Scan for the cell matching the given text and deliver its (x, y) coordinate at center. 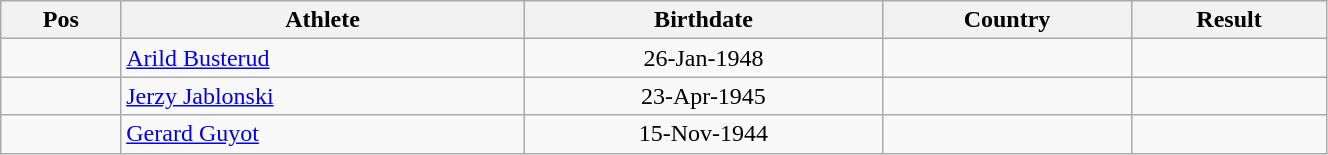
Gerard Guyot (323, 134)
26-Jan-1948 (703, 58)
Birthdate (703, 20)
Arild Busterud (323, 58)
Athlete (323, 20)
23-Apr-1945 (703, 96)
Result (1230, 20)
15-Nov-1944 (703, 134)
Pos (61, 20)
Jerzy Jablonski (323, 96)
Country (1006, 20)
